Capture the cell that displays the provided text and extract its [X, Y] central coordinate. 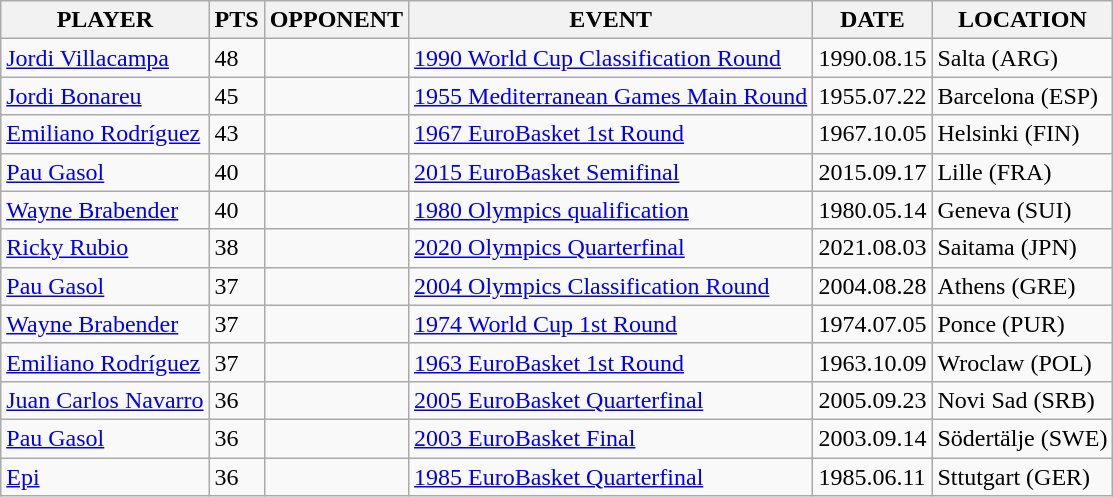
1990 World Cup Classification Round [611, 58]
1985 EuroBasket Quarterfinal [611, 477]
2005 EuroBasket Quarterfinal [611, 400]
Novi Sad (SRB) [1022, 400]
PLAYER [105, 20]
2020 Olympics Quarterfinal [611, 248]
Athens (GRE) [1022, 286]
Jordi Bonareu [105, 96]
1967 EuroBasket 1st Round [611, 134]
Epi [105, 477]
48 [236, 58]
2003 EuroBasket Final [611, 438]
1967.10.05 [872, 134]
38 [236, 248]
Geneva (SUI) [1022, 210]
1980 Olympics qualification [611, 210]
2004.08.28 [872, 286]
Ricky Rubio [105, 248]
1980.05.14 [872, 210]
1990.08.15 [872, 58]
PTS [236, 20]
Saitama (JPN) [1022, 248]
OPPONENT [336, 20]
Wroclaw (POL) [1022, 362]
EVENT [611, 20]
Södertälje (SWE) [1022, 438]
1963 EuroBasket 1st Round [611, 362]
1974 World Cup 1st Round [611, 324]
2015.09.17 [872, 172]
1985.06.11 [872, 477]
Barcelona (ESP) [1022, 96]
DATE [872, 20]
Juan Carlos Navarro [105, 400]
1955.07.22 [872, 96]
Ponce (PUR) [1022, 324]
1963.10.09 [872, 362]
2015 EuroBasket Semifinal [611, 172]
Lille (FRA) [1022, 172]
Helsinki (FIN) [1022, 134]
1974.07.05 [872, 324]
2004 Olympics Classification Round [611, 286]
1955 Mediterranean Games Main Round [611, 96]
2021.08.03 [872, 248]
2003.09.14 [872, 438]
Sttutgart (GER) [1022, 477]
Salta (ARG) [1022, 58]
LOCATION [1022, 20]
2005.09.23 [872, 400]
Jordi Villacampa [105, 58]
43 [236, 134]
45 [236, 96]
